Find where the given text appears and provide that cell's center as [X, Y] coordinate. 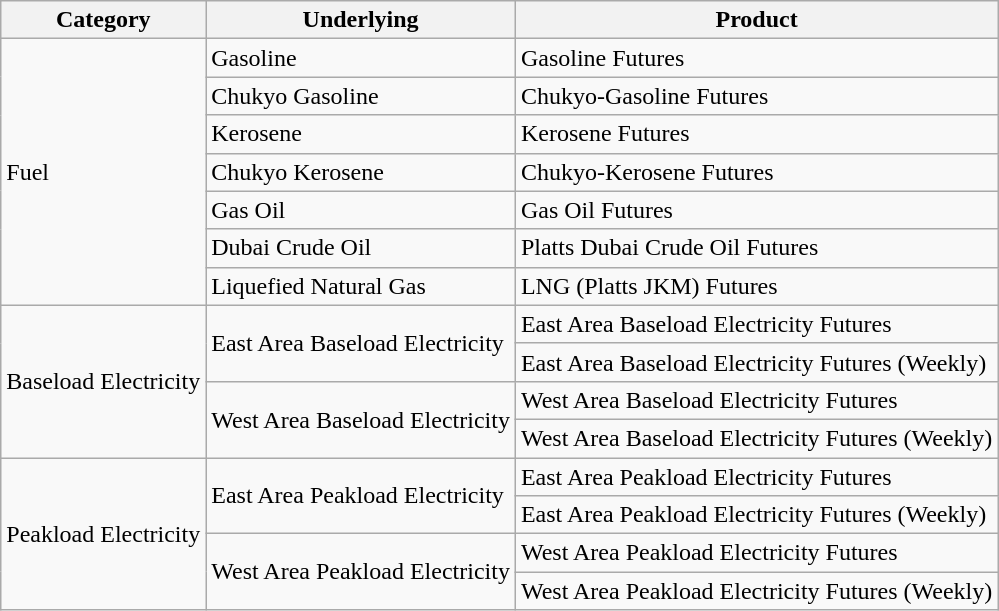
East Area Baseload Electricity Futures [756, 324]
Chukyo-Gasoline Futures [756, 96]
Fuel [104, 172]
Gas Oil [361, 210]
Product [756, 20]
West Area Peakload Electricity [361, 572]
Peakload Electricity [104, 534]
LNG (Platts JKM) Futures [756, 286]
East Area Peakload Electricity [361, 496]
Chukyo-Kerosene Futures [756, 172]
Kerosene [361, 134]
Liquefied Natural Gas [361, 286]
Platts Dubai Crude Oil Futures [756, 248]
Underlying [361, 20]
East Area Peakload Electricity Futures (Weekly) [756, 515]
Gasoline Futures [756, 58]
East Area Peakload Electricity Futures [756, 477]
West Area Baseload Electricity Futures (Weekly) [756, 438]
Baseload Electricity [104, 381]
Category [104, 20]
Gasoline [361, 58]
Gas Oil Futures [756, 210]
East Area Baseload Electricity Futures (Weekly) [756, 362]
West Area Peakload Electricity Futures (Weekly) [756, 591]
Kerosene Futures [756, 134]
West Area Peakload Electricity Futures [756, 553]
East Area Baseload Electricity [361, 343]
Chukyo Kerosene [361, 172]
Chukyo Gasoline [361, 96]
West Area Baseload Electricity [361, 419]
Dubai Crude Oil [361, 248]
West Area Baseload Electricity Futures [756, 400]
